Locate the cell with the specified text and output its (X, Y) center coordinate. 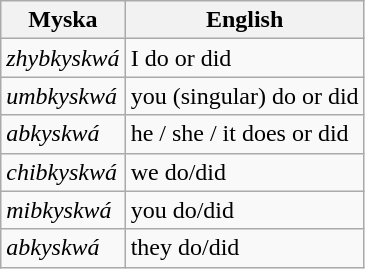
zhybkyskwá (63, 58)
we do/did (244, 172)
you do/did (244, 210)
umbkyskwá (63, 96)
he / she / it does or did (244, 134)
chibkyskwá (63, 172)
Myska (63, 20)
English (244, 20)
mibkyskwá (63, 210)
they do/did (244, 248)
I do or did (244, 58)
you (singular) do or did (244, 96)
